Return the [X, Y] coordinate for the center point of the cell that contains the specified text.  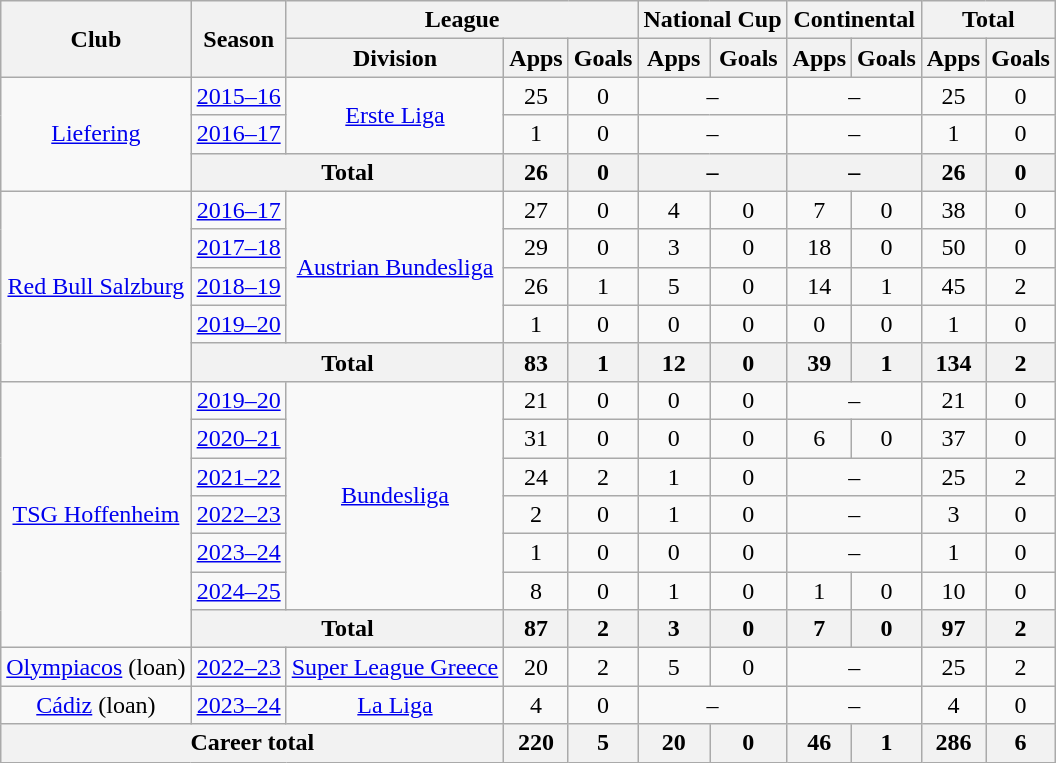
League [462, 20]
Division [395, 58]
134 [953, 362]
2021–22 [238, 477]
2024–25 [238, 591]
12 [674, 362]
220 [536, 743]
Season [238, 39]
27 [536, 210]
83 [536, 362]
2018–19 [238, 286]
24 [536, 477]
87 [536, 629]
Career total [252, 743]
Cádiz (loan) [96, 705]
2017–18 [238, 248]
Olympiacos (loan) [96, 667]
46 [819, 743]
Bundesliga [395, 495]
29 [536, 248]
31 [536, 438]
Liefering [96, 134]
Red Bull Salzburg [96, 286]
Continental [854, 20]
Club [96, 39]
97 [953, 629]
45 [953, 286]
2020–21 [238, 438]
50 [953, 248]
Erste Liga [395, 115]
37 [953, 438]
2015–16 [238, 96]
Super League Greece [395, 667]
286 [953, 743]
18 [819, 248]
TSG Hoffenheim [96, 514]
39 [819, 362]
14 [819, 286]
10 [953, 591]
La Liga [395, 705]
38 [953, 210]
8 [536, 591]
Austrian Bundesliga [395, 267]
National Cup [712, 20]
